Locate the cell with the specified text and output its [x, y] center coordinate. 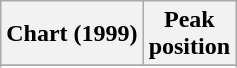
Peakposition [189, 34]
Chart (1999) [72, 34]
